Pinpoint the cell where the given text exists, returning its [X, Y] midpoint coordinate. 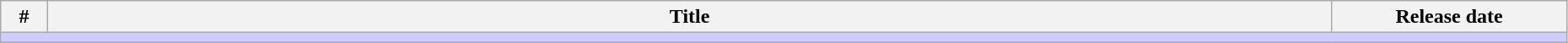
Title [689, 17]
Release date [1449, 17]
# [24, 17]
